Extract the (x, y) coordinate from the center of the cell holding the provided text.  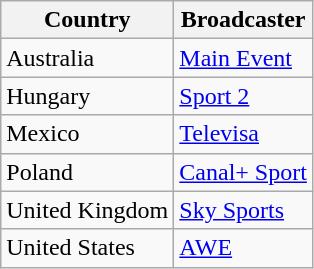
Country (88, 20)
Televisa (244, 134)
Mexico (88, 134)
United States (88, 248)
Australia (88, 58)
Sport 2 (244, 96)
Canal+ Sport (244, 172)
Sky Sports (244, 210)
AWE (244, 248)
Hungary (88, 96)
Poland (88, 172)
Main Event (244, 58)
Broadcaster (244, 20)
United Kingdom (88, 210)
